Locate the cell with the specified text and output its (x, y) center coordinate. 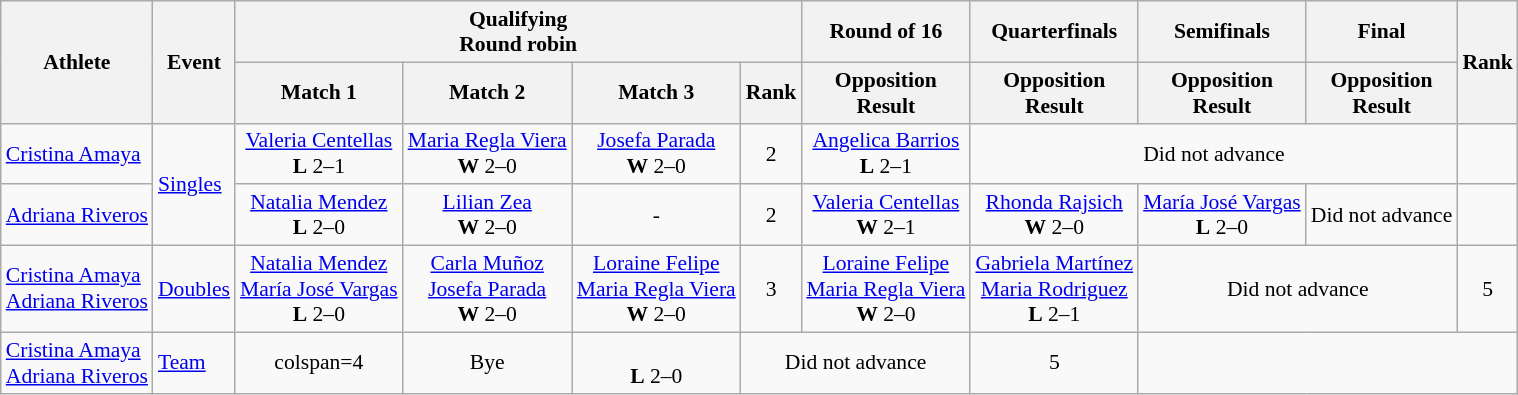
L 2–0 (656, 362)
Maria Regla VieraW 2–0 (488, 154)
Final (1382, 32)
Angelica BarriosL 2–1 (886, 154)
Semifinals (1222, 32)
Adriana Riveros (77, 216)
Carla MuñozJosefa ParadaW 2–0 (488, 290)
Gabriela MartínezMaria RodriguezL 2–1 (1054, 290)
María José VargasL 2–0 (1222, 216)
Round of 16 (886, 32)
Lilian ZeaW 2–0 (488, 216)
3 (772, 290)
Natalia MendezL 2–0 (319, 216)
Match 2 (488, 92)
colspan=4 (319, 362)
Valeria CentellasW 2–1 (886, 216)
Bye (488, 362)
Athlete (77, 62)
Doubles (194, 290)
Josefa ParadaW 2–0 (656, 154)
Match 1 (319, 92)
Quarterfinals (1054, 32)
Natalia MendezMaría José VargasL 2–0 (319, 290)
Team (194, 362)
Rhonda RajsichW 2–0 (1054, 216)
QualifyingRound robin (518, 32)
Valeria CentellasL 2–1 (319, 154)
- (656, 216)
Event (194, 62)
Cristina Amaya (77, 154)
Singles (194, 184)
Match 3 (656, 92)
